For the text-containing cell, return its midpoint in [x, y] coordinate format. 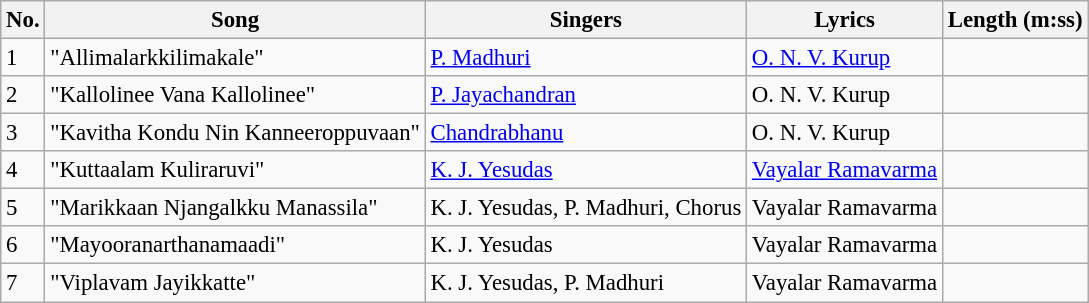
P. Jayachandran [586, 95]
Length (m:ss) [1014, 20]
"Kavitha Kondu Nin Kanneeroppuvaan" [235, 133]
6 [23, 245]
No. [23, 20]
2 [23, 95]
"Mayooranarthanamaadi" [235, 245]
5 [23, 208]
"Viplavam Jayikkatte" [235, 283]
4 [23, 170]
Lyrics [845, 20]
1 [23, 58]
Singers [586, 20]
K. J. Yesudas, P. Madhuri, Chorus [586, 208]
"Marikkaan Njangalkku Manassila" [235, 208]
"Allimalarkkilimakale" [235, 58]
K. J. Yesudas, P. Madhuri [586, 283]
7 [23, 283]
"Kallolinee Vana Kallolinee" [235, 95]
3 [23, 133]
Chandrabhanu [586, 133]
P. Madhuri [586, 58]
Song [235, 20]
"Kuttaalam Kuliraruvi" [235, 170]
